Determine the [X, Y] coordinate at the center of the cell enclosing the given text.  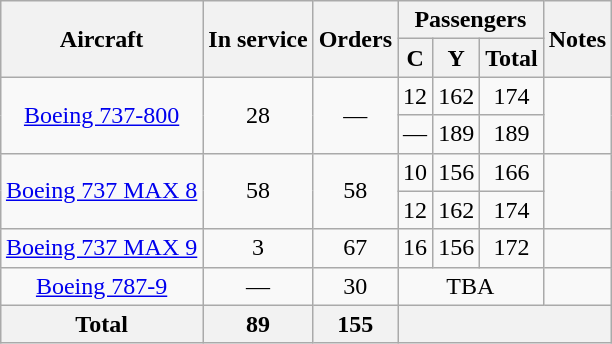
172 [512, 248]
Boeing 737-800 [101, 115]
Passengers [471, 20]
Aircraft [101, 39]
Boeing 787-9 [101, 286]
Boeing 737 MAX 8 [101, 191]
166 [512, 172]
TBA [471, 286]
Notes [577, 39]
Boeing 737 MAX 9 [101, 248]
89 [258, 324]
28 [258, 115]
Orders [355, 39]
Y [456, 58]
155 [355, 324]
C [416, 58]
67 [355, 248]
10 [416, 172]
30 [355, 286]
3 [258, 248]
In service [258, 39]
16 [416, 248]
